Provide the (X, Y) coordinate of the cell's center where the given text is located.  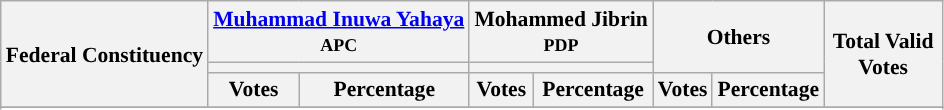
Mohammed JibrinPDP (560, 32)
Muhammad Inuwa YahayaAPC (338, 32)
Others (738, 36)
Federal Constituency (104, 54)
Total Valid Votes (883, 54)
